Extract the [x, y] coordinate from the center of the cell holding the provided text.  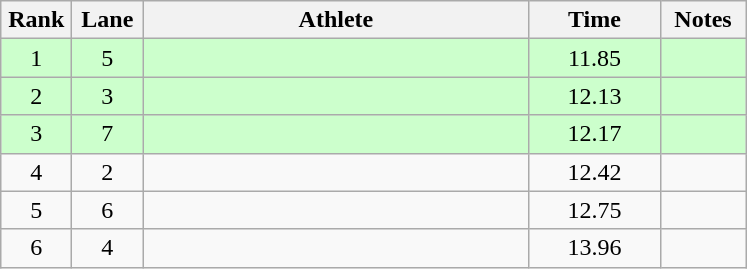
Notes [703, 20]
12.17 [594, 134]
Time [594, 20]
13.96 [594, 248]
Athlete [336, 20]
7 [108, 134]
12.42 [594, 172]
11.85 [594, 58]
Lane [108, 20]
Rank [36, 20]
12.13 [594, 96]
12.75 [594, 210]
1 [36, 58]
